Capture the cell that displays the provided text and extract its [x, y] central coordinate. 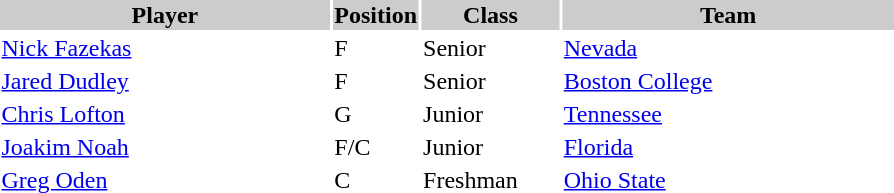
F/C [376, 147]
Nevada [728, 48]
Tennessee [728, 114]
Boston College [728, 81]
Player [165, 15]
Nick Fazekas [165, 48]
Class [491, 15]
Position [376, 15]
Chris Lofton [165, 114]
G [376, 114]
Joakim Noah [165, 147]
Florida [728, 147]
Jared Dudley [165, 81]
Team [728, 15]
